Return the [X, Y] coordinate for the center point of the cell that contains the specified text.  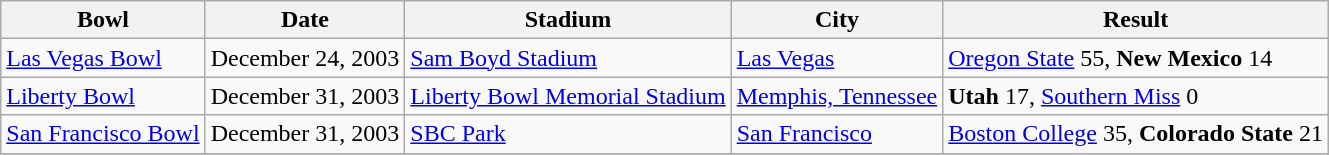
Liberty Bowl Memorial Stadium [568, 96]
Oregon State 55, New Mexico 14 [1136, 58]
Las Vegas Bowl [103, 58]
Memphis, Tennessee [837, 96]
December 24, 2003 [305, 58]
SBC Park [568, 134]
Boston College 35, Colorado State 21 [1136, 134]
Date [305, 20]
Bowl [103, 20]
Result [1136, 20]
San Francisco [837, 134]
Stadium [568, 20]
Liberty Bowl [103, 96]
Las Vegas [837, 58]
Utah 17, Southern Miss 0 [1136, 96]
Sam Boyd Stadium [568, 58]
San Francisco Bowl [103, 134]
City [837, 20]
